Detect which cell encompasses the target text, then output its [X, Y] center coordinate. 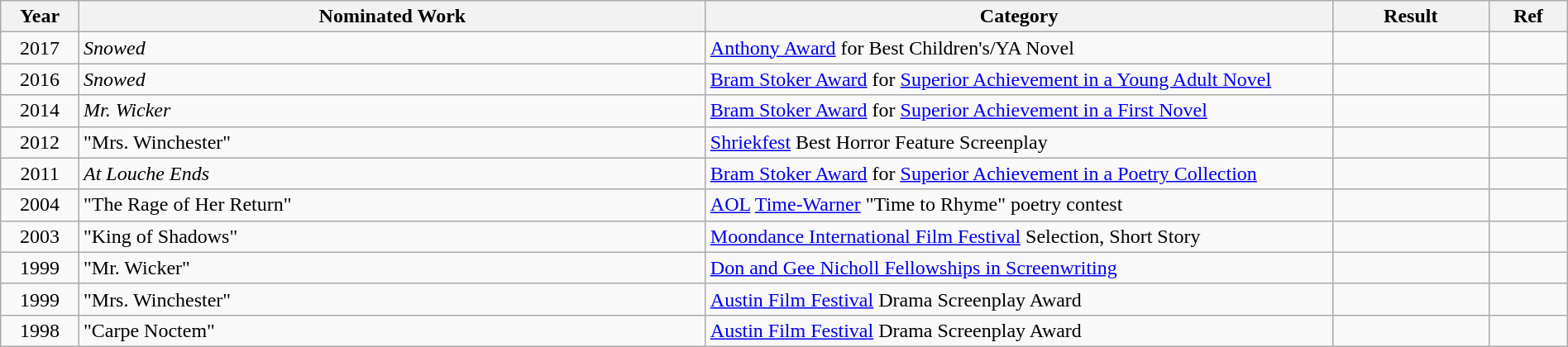
2016 [40, 79]
Anthony Award for Best Children's/YA Novel [1019, 48]
2017 [40, 48]
Mr. Wicker [392, 111]
Shriekfest Best Horror Feature Screenplay [1019, 142]
2004 [40, 205]
"Carpe Noctem" [392, 330]
"King of Shadows" [392, 236]
"Mr. Wicker" [392, 268]
1998 [40, 330]
Year [40, 17]
2011 [40, 173]
Bram Stoker Award for Superior Achievement in a Young Adult Novel [1019, 79]
Ref [1528, 17]
2012 [40, 142]
"The Rage of Her Return" [392, 205]
Bram Stoker Award for Superior Achievement in a Poetry Collection [1019, 173]
Category [1019, 17]
AOL Time-Warner "Time to Rhyme" poetry contest [1019, 205]
Nominated Work [392, 17]
2014 [40, 111]
2003 [40, 236]
Moondance International Film Festival Selection, Short Story [1019, 236]
At Louche Ends [392, 173]
Result [1411, 17]
Bram Stoker Award for Superior Achievement in a First Novel [1019, 111]
Don and Gee Nicholl Fellowships in Screenwriting [1019, 268]
